Pinpoint the cell where the given text exists, returning its [x, y] midpoint coordinate. 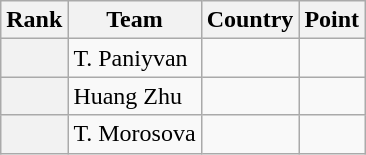
Team [134, 20]
Point [332, 20]
Country [250, 20]
T. Morosova [134, 134]
Rank [34, 20]
T. Paniyvan [134, 58]
Huang Zhu [134, 96]
